Locate the cell with the specified text and output its (x, y) center coordinate. 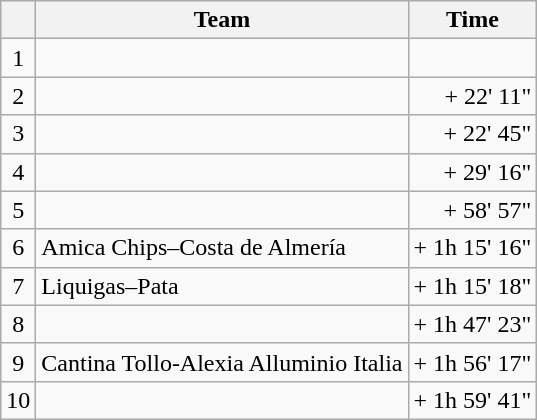
+ 58' 57" (472, 210)
7 (18, 286)
10 (18, 400)
+ 1h 47' 23" (472, 324)
+ 1h 56' 17" (472, 362)
+ 1h 15' 18" (472, 286)
+ 1h 59' 41" (472, 400)
5 (18, 210)
Time (472, 20)
Cantina Tollo-Alexia Alluminio Italia (222, 362)
Liquigas–Pata (222, 286)
+ 29' 16" (472, 172)
+ 1h 15' 16" (472, 248)
+ 22' 45" (472, 134)
6 (18, 248)
+ 22' 11" (472, 96)
Team (222, 20)
1 (18, 58)
Amica Chips–Costa de Almería (222, 248)
9 (18, 362)
2 (18, 96)
4 (18, 172)
3 (18, 134)
8 (18, 324)
